Extract the (X, Y) coordinate from the center of the cell holding the provided text.  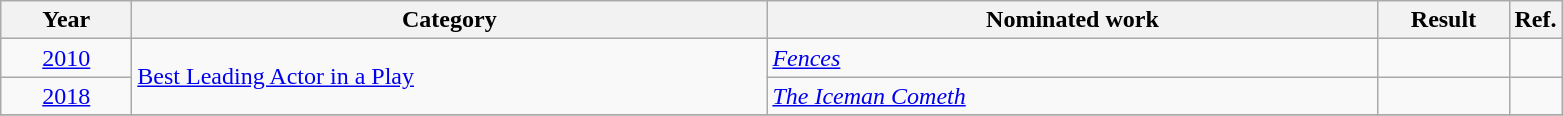
Fences (1072, 58)
Best Leading Actor in a Play (450, 77)
2018 (66, 96)
Ref. (1536, 20)
Category (450, 20)
Year (66, 20)
2010 (66, 58)
The Iceman Cometh (1072, 96)
Result (1444, 20)
Nominated work (1072, 20)
